Locate the cell with the specified text and output its (X, Y) center coordinate. 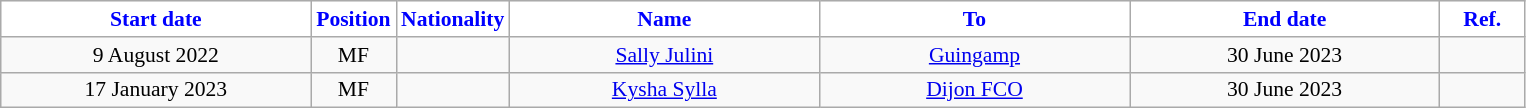
Guingamp (974, 55)
Name (664, 19)
9 August 2022 (156, 55)
Nationality (452, 19)
Position (354, 19)
Sally Julini (664, 55)
17 January 2023 (156, 90)
To (974, 19)
Kysha Sylla (664, 90)
Ref. (1482, 19)
End date (1285, 19)
Dijon FCO (974, 90)
Start date (156, 19)
